Output the (X, Y) coordinate of the center of the cell containing the given text.  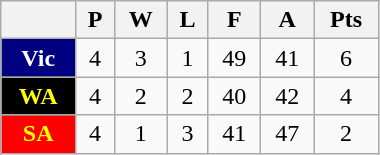
49 (234, 58)
6 (346, 58)
A (288, 20)
P (96, 20)
W (140, 20)
47 (288, 134)
WA (38, 96)
Vic (38, 58)
F (234, 20)
40 (234, 96)
Pts (346, 20)
SA (38, 134)
42 (288, 96)
L (188, 20)
